Pinpoint the cell where the given text exists, returning its [X, Y] midpoint coordinate. 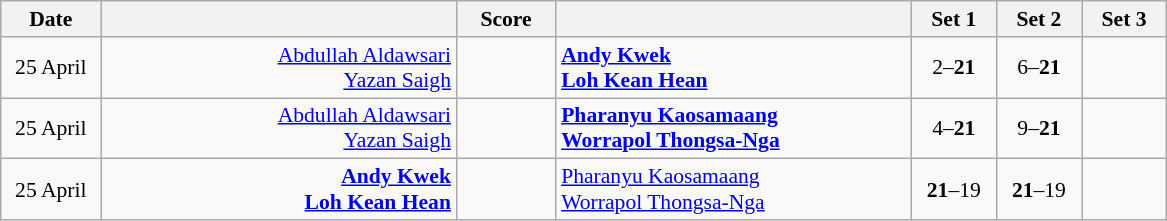
4–21 [954, 128]
9–21 [1038, 128]
Set 3 [1124, 19]
2–21 [954, 68]
Set 2 [1038, 19]
6–21 [1038, 68]
Set 1 [954, 19]
Score [506, 19]
Date [51, 19]
